Search for the cell housing the specified text and yield its [X, Y] center coordinate. 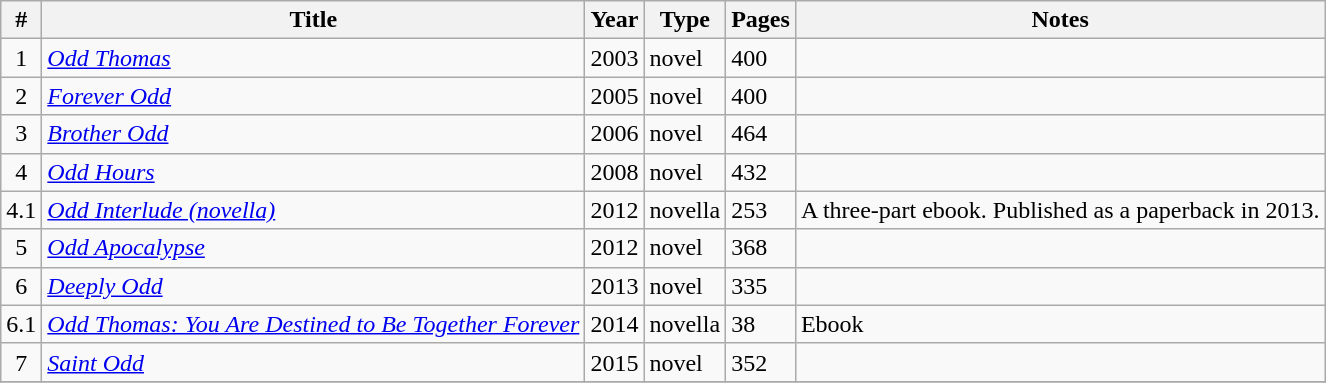
A three-part ebook. Published as a paperback in 2013. [1060, 210]
Brother Odd [314, 134]
4.1 [22, 210]
2014 [614, 324]
Odd Interlude (novella) [314, 210]
1 [22, 58]
Odd Apocalypse [314, 248]
Odd Hours [314, 172]
2008 [614, 172]
7 [22, 362]
# [22, 20]
368 [761, 248]
2015 [614, 362]
4 [22, 172]
Odd Thomas [314, 58]
352 [761, 362]
Notes [1060, 20]
Odd Thomas: You Are Destined to Be Together Forever [314, 324]
5 [22, 248]
432 [761, 172]
Type [685, 20]
6.1 [22, 324]
Title [314, 20]
Deeply Odd [314, 286]
2003 [614, 58]
38 [761, 324]
2013 [614, 286]
Ebook [1060, 324]
2005 [614, 96]
Saint Odd [314, 362]
2006 [614, 134]
2 [22, 96]
335 [761, 286]
253 [761, 210]
3 [22, 134]
6 [22, 286]
464 [761, 134]
Year [614, 20]
Forever Odd [314, 96]
Pages [761, 20]
